Scan for the cell matching the given text and deliver its [X, Y] coordinate at center. 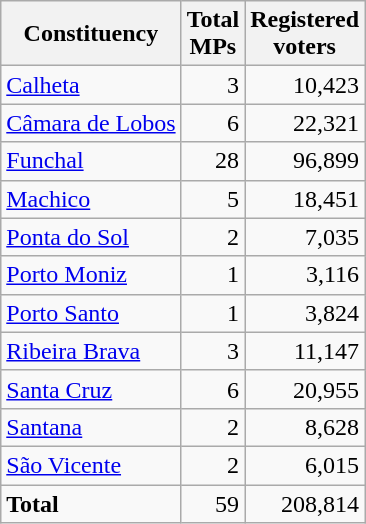
8,628 [305, 427]
Total [91, 503]
96,899 [305, 161]
7,035 [305, 237]
6,015 [305, 465]
Ribeira Brava [91, 351]
10,423 [305, 85]
Calheta [91, 85]
Santana [91, 427]
Funchal [91, 161]
São Vicente [91, 465]
22,321 [305, 123]
Registeredvoters [305, 34]
Câmara de Lobos [91, 123]
Total MPs [213, 34]
Porto Santo [91, 313]
Machico [91, 199]
Porto Moniz [91, 275]
11,147 [305, 351]
28 [213, 161]
3,116 [305, 275]
20,955 [305, 389]
59 [213, 503]
Ponta do Sol [91, 237]
Constituency [91, 34]
3,824 [305, 313]
5 [213, 199]
18,451 [305, 199]
Santa Cruz [91, 389]
208,814 [305, 503]
